Return [X, Y] of the center of cell containing provided text 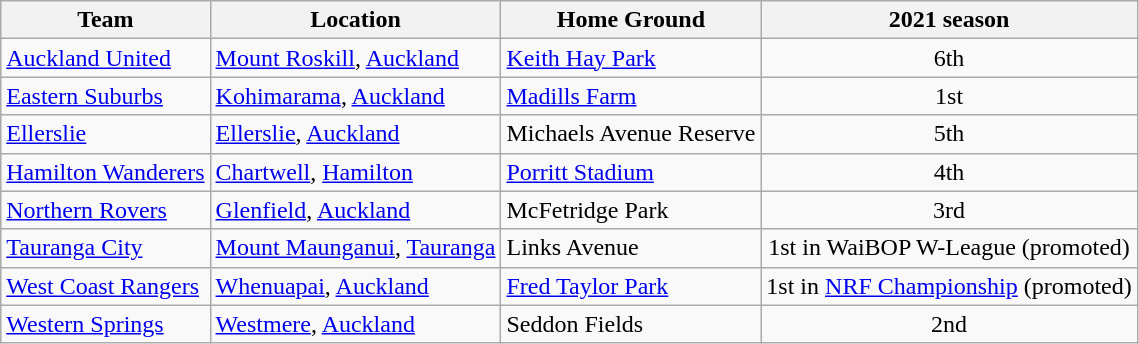
Whenuapai, Auckland [356, 286]
1st in WaiBOP W-League (promoted) [949, 248]
3rd [949, 210]
Fred Taylor Park [631, 286]
Madills Farm [631, 96]
Chartwell, Hamilton [356, 172]
1st [949, 96]
West Coast Rangers [106, 286]
Ellerslie [106, 134]
Location [356, 20]
McFetridge Park [631, 210]
Tauranga City [106, 248]
Mount Maunganui, Tauranga [356, 248]
5th [949, 134]
Westmere, Auckland [356, 324]
Michaels Avenue Reserve [631, 134]
Porritt Stadium [631, 172]
2021 season [949, 20]
Mount Roskill, Auckland [356, 58]
2nd [949, 324]
6th [949, 58]
Team [106, 20]
Eastern Suburbs [106, 96]
Western Springs [106, 324]
Kohimarama, Auckland [356, 96]
Auckland United [106, 58]
Hamilton Wanderers [106, 172]
Northern Rovers [106, 210]
Home Ground [631, 20]
Ellerslie, Auckland [356, 134]
Seddon Fields [631, 324]
Links Avenue [631, 248]
1st in NRF Championship (promoted) [949, 286]
Keith Hay Park [631, 58]
Glenfield, Auckland [356, 210]
4th [949, 172]
